Extract the (X, Y) coordinate from the center of the cell holding the provided text.  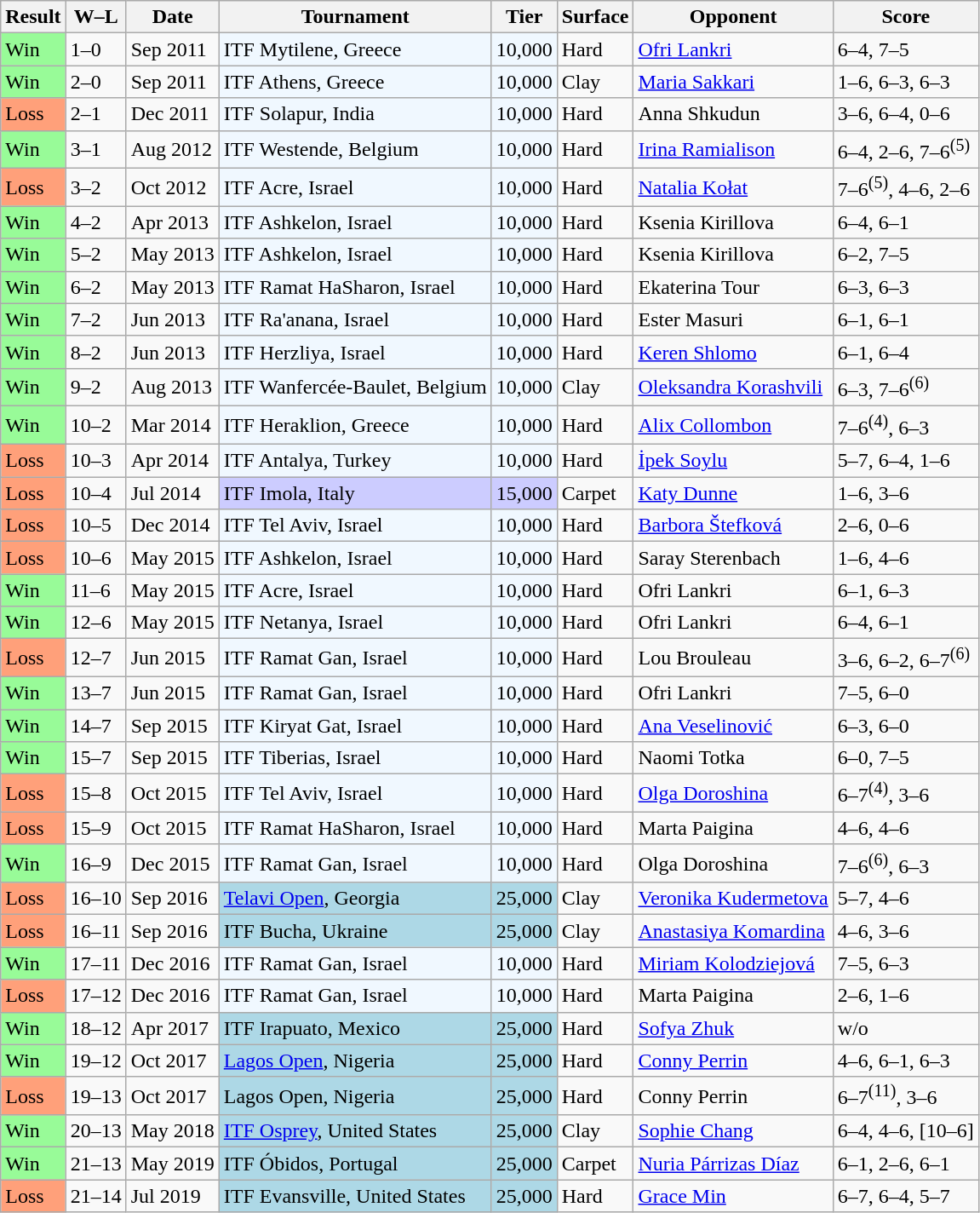
Jul 2019 (172, 1196)
Ester Masuri (733, 319)
16–10 (95, 899)
ITF Herzliya, Israel (355, 352)
Dec 2014 (172, 526)
ITF Antalya, Turkey (355, 461)
19–13 (95, 1095)
6–3, 7–6(6) (906, 387)
4–6, 4–6 (906, 828)
May 2019 (172, 1164)
10–2 (95, 426)
ITF Mytilene, Greece (355, 49)
6–2, 7–5 (906, 255)
6–2 (95, 287)
Apr 2017 (172, 1028)
Sofya Zhuk (733, 1028)
Apr 2014 (172, 461)
Barbora Štefková (733, 526)
5–7, 4–6 (906, 899)
Sophie Chang (733, 1131)
6–1, 6–1 (906, 319)
Natalia Kołat (733, 187)
ITF Tiberias, Israel (355, 758)
Result (33, 17)
Nuria Párrizas Díaz (733, 1164)
15–7 (95, 758)
ITF Ra'anana, Israel (355, 319)
3–6, 6–2, 6–7(6) (906, 658)
Irina Ramialison (733, 150)
Tournament (355, 17)
6–4, 4–6, [10–6] (906, 1131)
16–9 (95, 864)
ITF Evansville, United States (355, 1196)
6–3, 6–3 (906, 287)
6–7(4), 3–6 (906, 794)
Lou Brouleau (733, 658)
ITF Athens, Greece (355, 82)
4–2 (95, 222)
Oleksandra Korashvili (733, 387)
ITF Netanya, Israel (355, 623)
2–6, 1–6 (906, 996)
7–5, 6–3 (906, 963)
3–6, 6–4, 0–6 (906, 114)
6–7, 6–4, 5–7 (906, 1196)
Saray Sterenbach (733, 558)
ITF Heraklion, Greece (355, 426)
Oct 2012 (172, 187)
ITF Osprey, United States (355, 1131)
7–6(6), 6–3 (906, 864)
6–4, 2–6, 7–6(5) (906, 150)
ITF Bucha, Ukraine (355, 931)
17–12 (95, 996)
6–1, 6–3 (906, 590)
15–9 (95, 828)
ITF Imola, Italy (355, 493)
6–1, 6–4 (906, 352)
10–4 (95, 493)
Jul 2014 (172, 493)
9–2 (95, 387)
Dec 2015 (172, 864)
13–7 (95, 693)
12–6 (95, 623)
May 2018 (172, 1131)
W–L (95, 17)
ITF Westende, Belgium (355, 150)
ITF Kiryat Gat, Israel (355, 726)
Veronika Kudermetova (733, 899)
Aug 2012 (172, 150)
Anna Shkudun (733, 114)
7–6(5), 4–6, 2–6 (906, 187)
5–2 (95, 255)
İpek Soylu (733, 461)
2–6, 0–6 (906, 526)
1–0 (95, 49)
ITF Wanfercée-Baulet, Belgium (355, 387)
Katy Dunne (733, 493)
10–6 (95, 558)
1–6, 6–3, 6–3 (906, 82)
6–1, 2–6, 6–1 (906, 1164)
Telavi Open, Georgia (355, 899)
19–12 (95, 1061)
Anastasiya Komardina (733, 931)
21–14 (95, 1196)
ITF Óbidos, Portugal (355, 1164)
Date (172, 17)
7–2 (95, 319)
7–6(4), 6–3 (906, 426)
16–11 (95, 931)
Ekaterina Tour (733, 287)
17–11 (95, 963)
Tier (524, 17)
11–6 (95, 590)
2–1 (95, 114)
4–6, 6–1, 6–3 (906, 1061)
3–1 (95, 150)
18–12 (95, 1028)
Grace Min (733, 1196)
Mar 2014 (172, 426)
7–5, 6–0 (906, 693)
12–7 (95, 658)
ITF Irapuato, Mexico (355, 1028)
10–3 (95, 461)
Maria Sakkari (733, 82)
10–5 (95, 526)
8–2 (95, 352)
6–7(11), 3–6 (906, 1095)
15–8 (95, 794)
3–2 (95, 187)
6–0, 7–5 (906, 758)
6–3, 6–0 (906, 726)
Keren Shlomo (733, 352)
1–6, 3–6 (906, 493)
Dec 2011 (172, 114)
ITF Solapur, India (355, 114)
Surface (595, 17)
Alix Collombon (733, 426)
4–6, 3–6 (906, 931)
5–7, 6–4, 1–6 (906, 461)
6–4, 7–5 (906, 49)
Miriam Kolodziejová (733, 963)
Aug 2013 (172, 387)
2–0 (95, 82)
20–13 (95, 1131)
15,000 (524, 493)
Naomi Totka (733, 758)
Score (906, 17)
1–6, 4–6 (906, 558)
21–13 (95, 1164)
Ana Veselinović (733, 726)
Opponent (733, 17)
14–7 (95, 726)
Apr 2013 (172, 222)
w/o (906, 1028)
